Pinpoint the cell where the given text exists, returning its (x, y) midpoint coordinate. 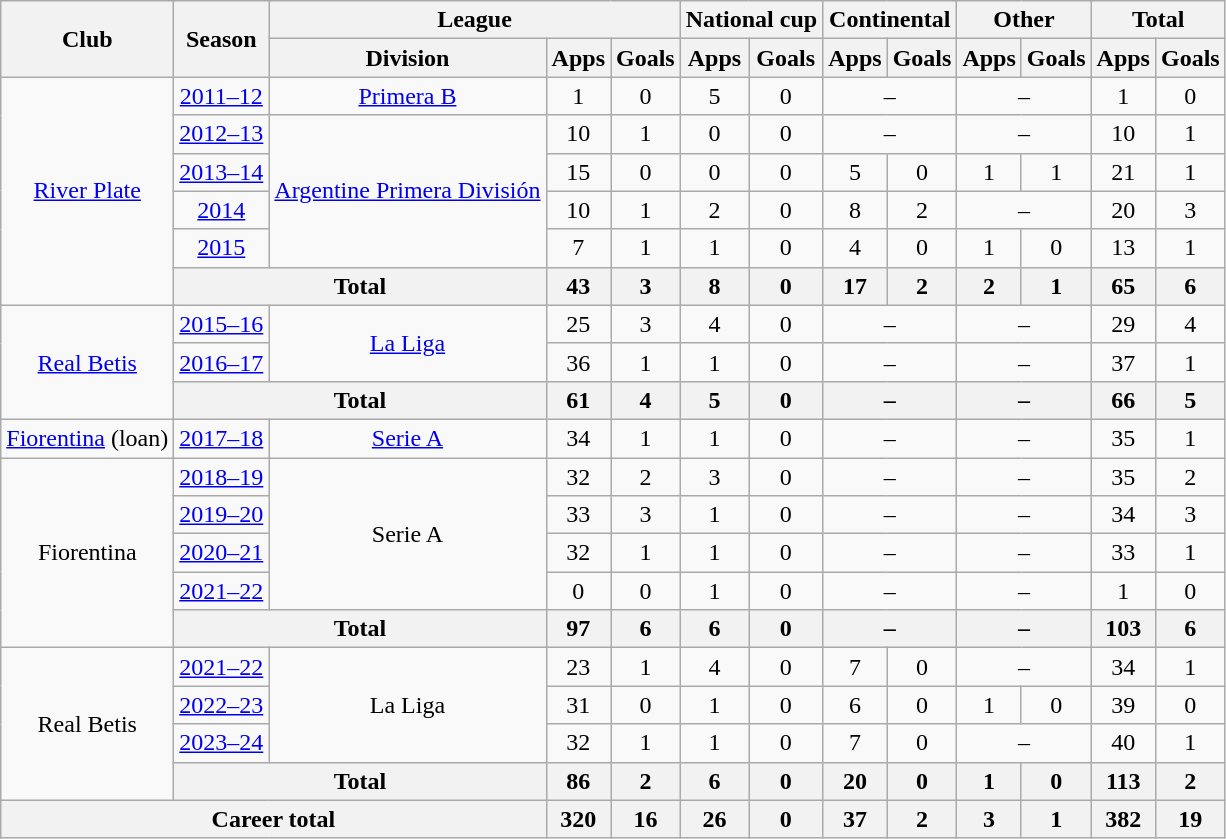
Season (222, 39)
2015–16 (222, 324)
39 (1123, 705)
31 (578, 705)
2011–12 (222, 96)
2012–13 (222, 134)
65 (1123, 286)
River Plate (88, 191)
2022–23 (222, 705)
19 (1190, 819)
2014 (222, 210)
Career total (274, 819)
40 (1123, 743)
League (474, 20)
15 (578, 172)
2015 (222, 248)
Argentine Primera División (408, 191)
Fiorentina (loan) (88, 438)
2023–24 (222, 743)
Division (408, 58)
29 (1123, 324)
66 (1123, 400)
2017–18 (222, 438)
16 (645, 819)
25 (578, 324)
Continental (890, 20)
Primera B (408, 96)
National cup (751, 20)
382 (1123, 819)
97 (578, 629)
Club (88, 39)
17 (855, 286)
2013–14 (222, 172)
2016–17 (222, 362)
26 (714, 819)
113 (1123, 781)
Other (1024, 20)
13 (1123, 248)
23 (578, 667)
86 (578, 781)
103 (1123, 629)
36 (578, 362)
21 (1123, 172)
61 (578, 400)
Fiorentina (88, 553)
2019–20 (222, 515)
2018–19 (222, 477)
320 (578, 819)
43 (578, 286)
2020–21 (222, 553)
